Return (X, Y) of the center of cell containing provided text 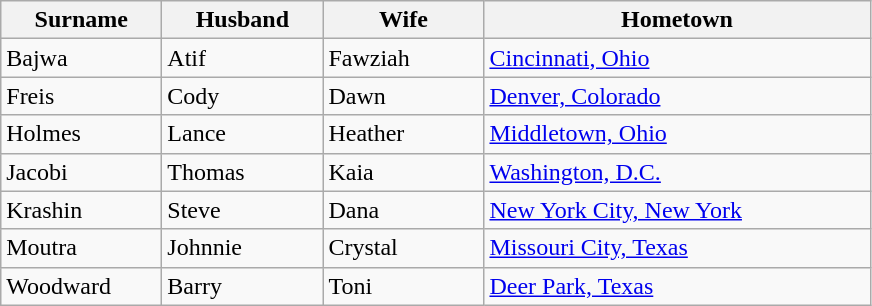
Cincinnati, Ohio (677, 58)
Atif (242, 58)
New York City, New York (677, 210)
Heather (404, 134)
Dana (404, 210)
Washington, D.C. (677, 172)
Steve (242, 210)
Crystal (404, 248)
Cody (242, 96)
Woodward (82, 286)
Johnnie (242, 248)
Jacobi (82, 172)
Holmes (82, 134)
Bajwa (82, 58)
Toni (404, 286)
Thomas (242, 172)
Deer Park, Texas (677, 286)
Middletown, Ohio (677, 134)
Barry (242, 286)
Dawn (404, 96)
Lance (242, 134)
Freis (82, 96)
Surname (82, 20)
Hometown (677, 20)
Husband (242, 20)
Krashin (82, 210)
Wife (404, 20)
Denver, Colorado (677, 96)
Moutra (82, 248)
Kaia (404, 172)
Fawziah (404, 58)
Missouri City, Texas (677, 248)
